Extract the [x, y] coordinate from the center of the cell holding the provided text.  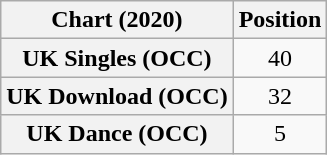
40 [280, 58]
32 [280, 96]
UK Dance (OCC) [117, 134]
Chart (2020) [117, 20]
UK Singles (OCC) [117, 58]
Position [280, 20]
UK Download (OCC) [117, 96]
5 [280, 134]
